Extract the [x, y] coordinate from the center of the cell holding the provided text.  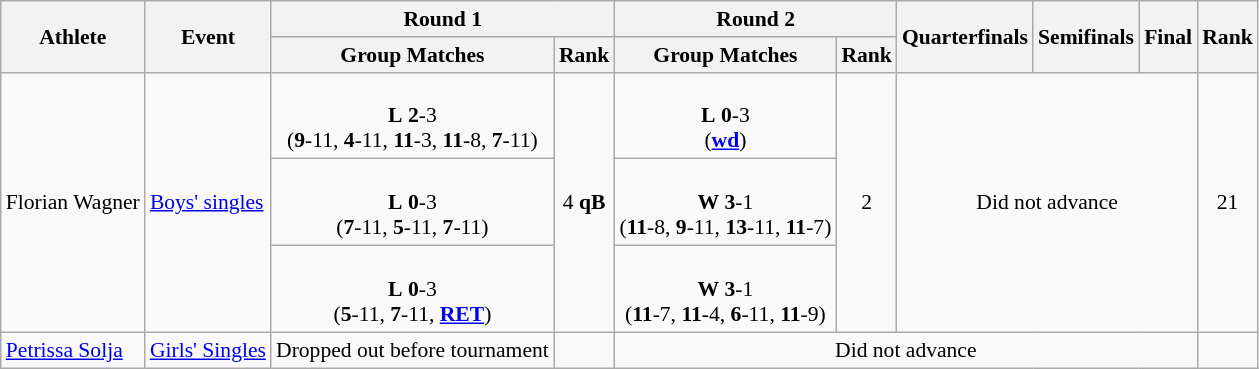
Event [208, 36]
W 3-1 (11-7, 11-4, 6-11, 11-9) [725, 290]
21 [1228, 202]
L 0-3 (5-11, 7-11, RET) [412, 290]
Girls' Singles [208, 350]
Petrissa Solja [73, 350]
Florian Wagner [73, 202]
Boys' singles [208, 202]
Round 2 [756, 19]
L 0-3 (wd) [725, 116]
Athlete [73, 36]
W 3-1 (11-8, 9-11, 13-11, 11-7) [725, 202]
Quarterfinals [965, 36]
4 qB [584, 202]
Round 1 [442, 19]
Semifinals [1086, 36]
L 0-3 (7-11, 5-11, 7-11) [412, 202]
Final [1168, 36]
2 [866, 202]
Dropped out before tournament [412, 350]
L 2-3 (9-11, 4-11, 11-3, 11-8, 7-11) [412, 116]
